Pinpoint the cell where the given text exists, returning its (x, y) midpoint coordinate. 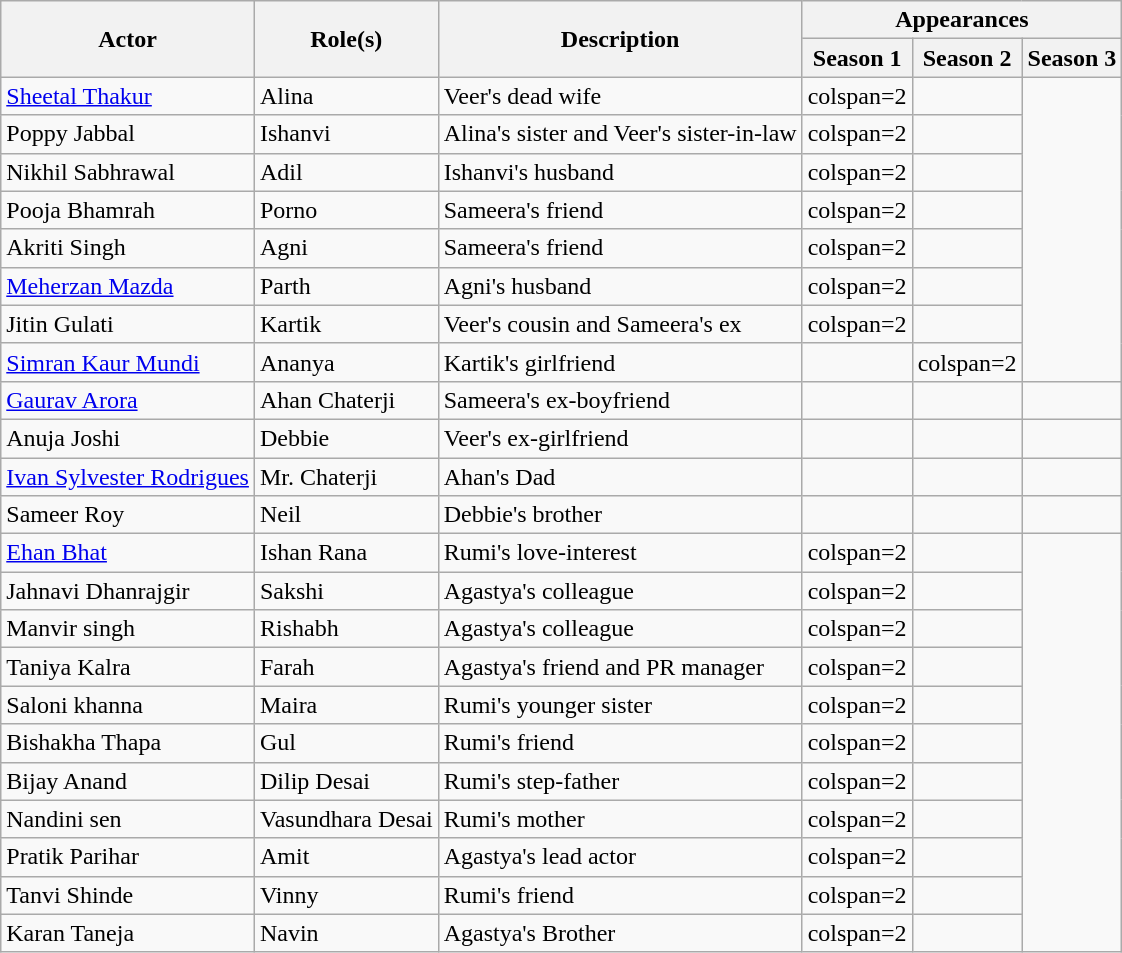
Saloni khanna (128, 705)
Nikhil Sabhrawal (128, 172)
Season 2 (967, 58)
Mr. Chaterji (346, 477)
Season 1 (857, 58)
Akriti Singh (128, 248)
Jahnavi Dhanrajgir (128, 591)
Vinny (346, 895)
Debbie (346, 438)
Parth (346, 286)
Role(s) (346, 39)
Ishan Rana (346, 553)
Manvir singh (128, 629)
Gul (346, 743)
Porno (346, 210)
Vasundhara Desai (346, 819)
Sheetal Thakur (128, 96)
Rumi's mother (620, 819)
Kartik (346, 324)
Nandini sen (128, 819)
Simran Kaur Mundi (128, 362)
Bijay Anand (128, 781)
Alina (346, 96)
Actor (128, 39)
Alina's sister and Veer's sister-in-law (620, 134)
Season 3 (1072, 58)
Veer's cousin and Sameera's ex (620, 324)
Karan Taneja (128, 933)
Sameera's ex-boyfriend (620, 400)
Dilip Desai (346, 781)
Gaurav Arora (128, 400)
Rishabh (346, 629)
Meherzan Mazda (128, 286)
Sakshi (346, 591)
Kartik's girlfriend (620, 362)
Ahan Chaterji (346, 400)
Ivan Sylvester Rodrigues (128, 477)
Agastya's Brother (620, 933)
Farah (346, 667)
Description (620, 39)
Agastya's friend and PR manager (620, 667)
Ishanvi's husband (620, 172)
Adil (346, 172)
Maira (346, 705)
Ishanvi (346, 134)
Neil (346, 515)
Agastya's lead actor (620, 857)
Ahan's Dad (620, 477)
Tanvi Shinde (128, 895)
Bishakha Thapa (128, 743)
Rumi's younger sister (620, 705)
Taniya Kalra (128, 667)
Anuja Joshi (128, 438)
Jitin Gulati (128, 324)
Pooja Bhamrah (128, 210)
Amit (346, 857)
Debbie's brother (620, 515)
Rumi's step-father (620, 781)
Appearances (962, 20)
Navin (346, 933)
Agni (346, 248)
Rumi's love-interest (620, 553)
Veer's dead wife (620, 96)
Sameer Roy (128, 515)
Ananya (346, 362)
Veer's ex-girlfriend (620, 438)
Ehan Bhat (128, 553)
Pratik Parihar (128, 857)
Agni's husband (620, 286)
Poppy Jabbal (128, 134)
